Identify which cell holds the provided text, then report its (x, y) central coordinate. 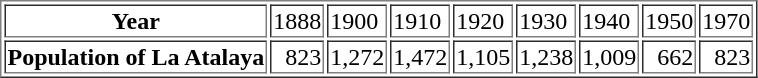
Year (136, 20)
1910 (420, 20)
1940 (609, 20)
1,105 (483, 56)
1,009 (609, 56)
1970 (726, 20)
1900 (357, 20)
1950 (669, 20)
1,238 (546, 56)
1,272 (357, 56)
1930 (546, 20)
1,472 (420, 56)
Population of La Atalaya (136, 56)
1888 (297, 20)
1920 (483, 20)
662 (669, 56)
